Detect which cell encompasses the target text, then output its [x, y] center coordinate. 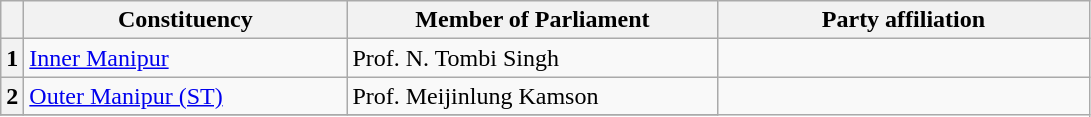
2 [12, 96]
Inner Manipur [186, 58]
Outer Manipur (ST) [186, 96]
Constituency [186, 20]
Prof. N. Tombi Singh [532, 58]
Prof. Meijinlung Kamson [532, 96]
Party affiliation [904, 20]
Member of Parliament [532, 20]
1 [12, 58]
